Return the (X, Y) coordinate for the center point of the cell that contains the specified text.  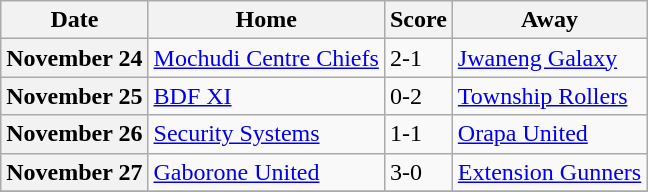
November 25 (74, 96)
Jwaneng Galaxy (549, 58)
Gaborone United (266, 172)
Township Rollers (549, 96)
Extension Gunners (549, 172)
Away (549, 20)
Home (266, 20)
0-2 (418, 96)
3-0 (418, 172)
November 27 (74, 172)
November 26 (74, 134)
BDF XI (266, 96)
Security Systems (266, 134)
Mochudi Centre Chiefs (266, 58)
Score (418, 20)
November 24 (74, 58)
Date (74, 20)
2-1 (418, 58)
Orapa United (549, 134)
1-1 (418, 134)
